Identify which cell holds the provided text, then report its [X, Y] central coordinate. 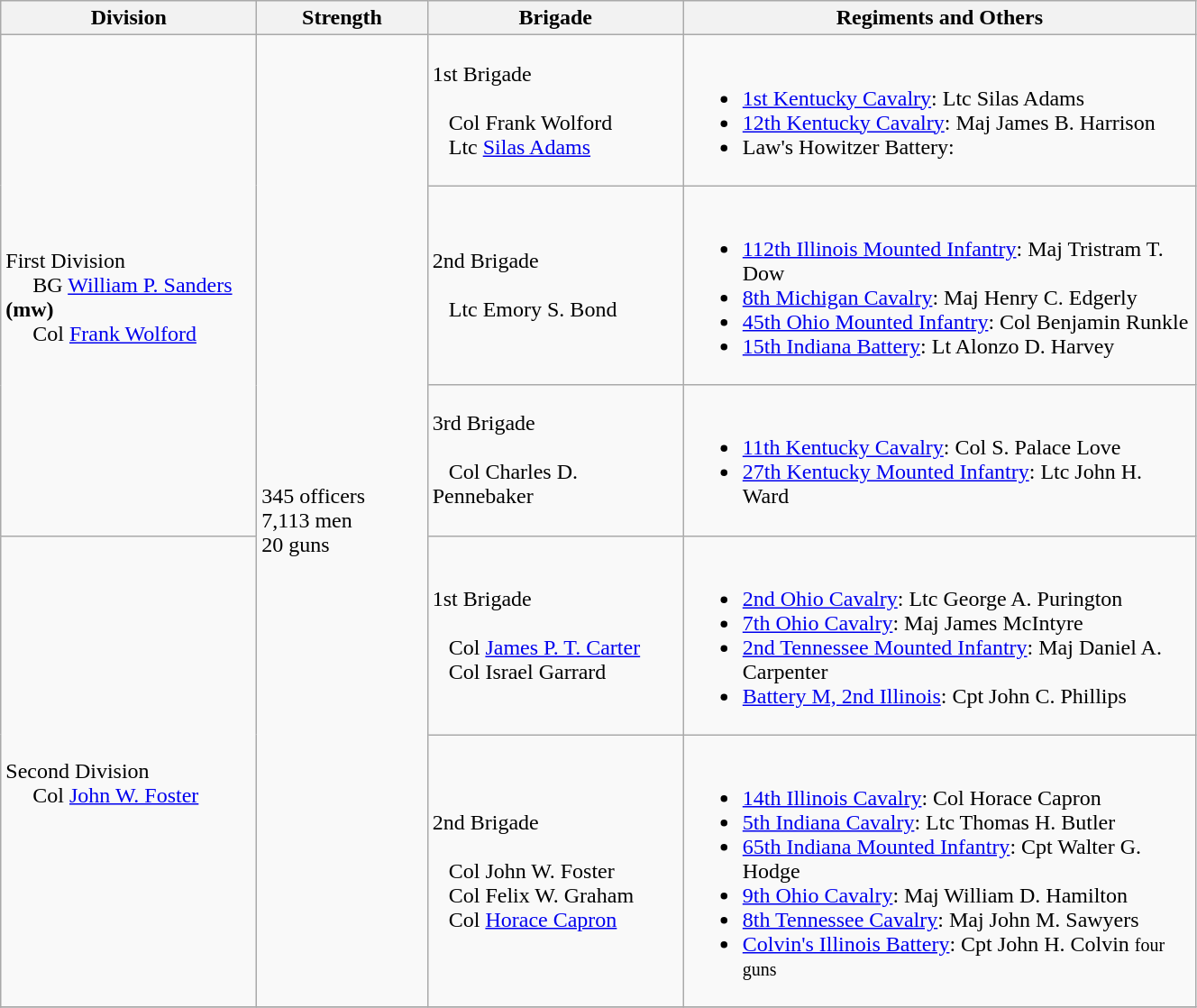
Regiments and Others [939, 18]
Strength [343, 18]
Second Division Col John W. Foster [129, 772]
Division [129, 18]
2nd Brigade Col John W. Foster Col Felix W. Graham Col Horace Capron [555, 871]
Brigade [555, 18]
1st Brigade Col James P. T. Carter Col Israel Garrard [555, 635]
1st Kentucky Cavalry: Ltc Silas Adams12th Kentucky Cavalry: Maj James B. HarrisonLaw's Howitzer Battery: [939, 110]
11th Kentucky Cavalry: Col S. Palace Love27th Kentucky Mounted Infantry: Ltc John H. Ward [939, 460]
3rd Brigade Col Charles D. Pennebaker [555, 460]
1st Brigade Col Frank Wolford Ltc Silas Adams [555, 110]
First Division BG William P. Sanders (mw) Col Frank Wolford [129, 285]
345 officers7,113 men20 guns [343, 521]
2nd Brigade Ltc Emory S. Bond [555, 285]
